Find where the given text appears and provide that cell's center as (X, Y) coordinate. 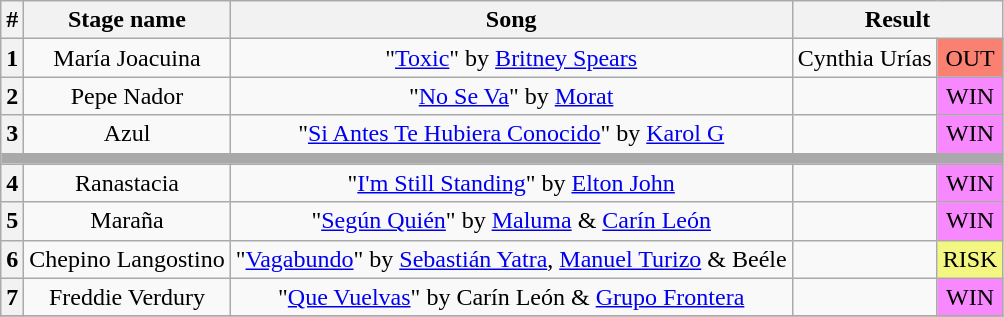
4 (12, 183)
# (12, 20)
"Vagabundo" by Sebastián Yatra, Manuel Turizo & Beéle (511, 259)
Cynthia Urías (864, 58)
Pepe Nador (127, 96)
Result (898, 20)
OUT (970, 58)
Stage name (127, 20)
7 (12, 297)
6 (12, 259)
"No Se Va" by Morat (511, 96)
5 (12, 221)
Azul (127, 134)
Chepino Langostino (127, 259)
Freddie Verdury (127, 297)
"Toxic" by Britney Spears (511, 58)
1 (12, 58)
Ranastacia (127, 183)
"I'm Still Standing" by Elton John (511, 183)
Song (511, 20)
3 (12, 134)
2 (12, 96)
"Si Antes Te Hubiera Conocido" by Karol G (511, 134)
Maraña (127, 221)
"Según Quién" by Maluma & Carín León (511, 221)
"Que Vuelvas" by Carín León & Grupo Frontera (511, 297)
RISK (970, 259)
María Joacuina (127, 58)
